Provide the [x, y] coordinate of the cell's center where the given text is located.  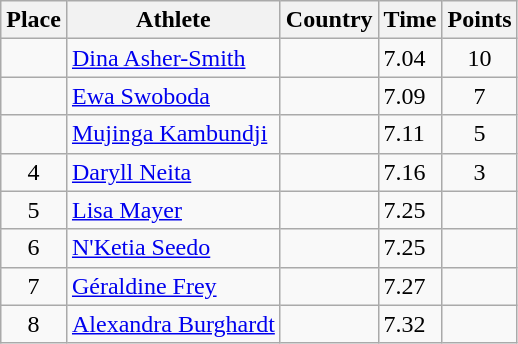
Daryll Neita [173, 172]
7.16 [410, 172]
3 [480, 172]
7.27 [410, 286]
Lisa Mayer [173, 210]
Ewa Swoboda [173, 96]
7.32 [410, 324]
7.04 [410, 58]
6 [34, 248]
4 [34, 172]
N'Ketia Seedo [173, 248]
Géraldine Frey [173, 286]
Athlete [173, 20]
Mujinga Kambundji [173, 134]
Dina Asher-Smith [173, 58]
8 [34, 324]
10 [480, 58]
Country [329, 20]
Place [34, 20]
7.11 [410, 134]
Time [410, 20]
7.09 [410, 96]
Points [480, 20]
Alexandra Burghardt [173, 324]
